Pinpoint the cell where the given text exists, returning its [X, Y] midpoint coordinate. 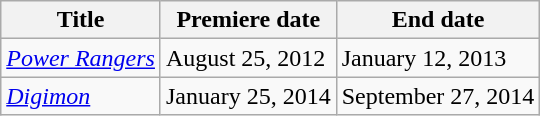
Premiere date [248, 20]
January 12, 2013 [438, 58]
January 25, 2014 [248, 96]
Power Rangers [81, 58]
End date [438, 20]
September 27, 2014 [438, 96]
August 25, 2012 [248, 58]
Title [81, 20]
Digimon [81, 96]
